Find where the given text appears and provide that cell's center as [x, y] coordinate. 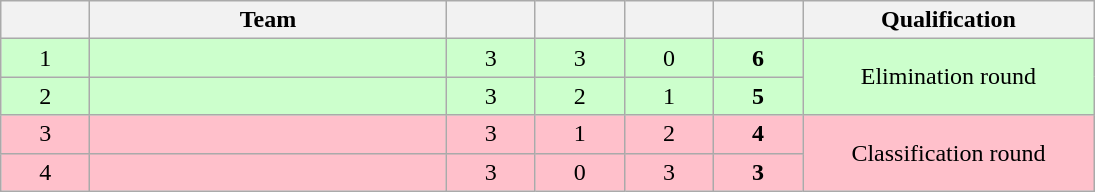
Elimination round [949, 77]
Qualification [949, 20]
Classification round [949, 153]
5 [758, 96]
6 [758, 58]
Team [268, 20]
